Output the (X, Y) coordinate of the center of the cell containing the given text.  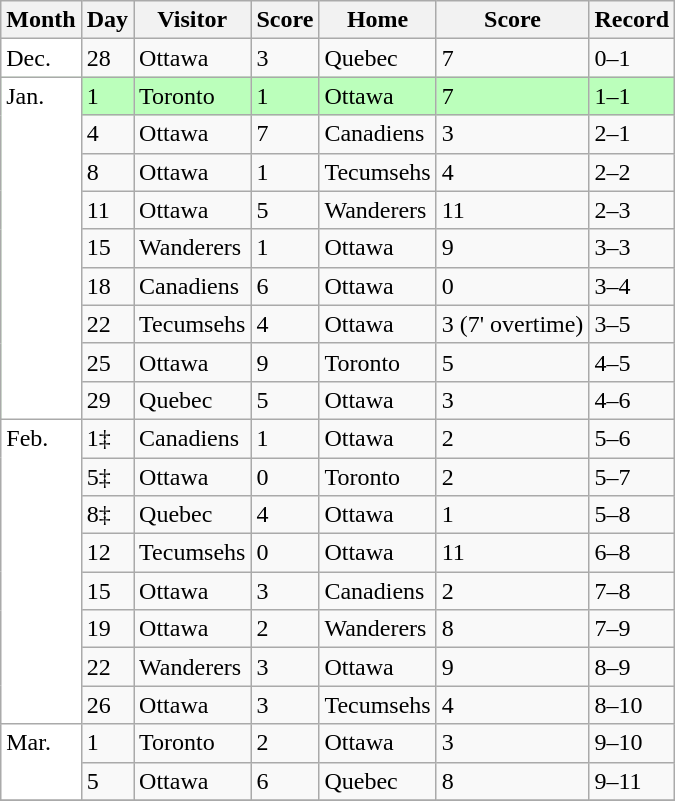
1‡ (107, 438)
Mar. (41, 762)
8–9 (632, 667)
2–3 (632, 210)
Month (41, 20)
Dec. (41, 58)
8–10 (632, 705)
9–10 (632, 743)
5–8 (632, 515)
4–6 (632, 400)
4–5 (632, 362)
9–11 (632, 781)
28 (107, 58)
2–1 (632, 134)
Record (632, 20)
Home (378, 20)
5–7 (632, 477)
3 (7' overtime) (512, 324)
Visitor (192, 20)
3–4 (632, 286)
Jan. (41, 248)
18 (107, 286)
29 (107, 400)
5–6 (632, 438)
3–3 (632, 248)
6–8 (632, 553)
1–1 (632, 96)
7–9 (632, 629)
2–2 (632, 172)
19 (107, 629)
3–5 (632, 324)
Feb. (41, 571)
0–1 (632, 58)
Day (107, 20)
5‡ (107, 477)
8‡ (107, 515)
25 (107, 362)
7–8 (632, 591)
26 (107, 705)
12 (107, 553)
